Output the (X, Y) coordinate of the center of the cell containing the given text.  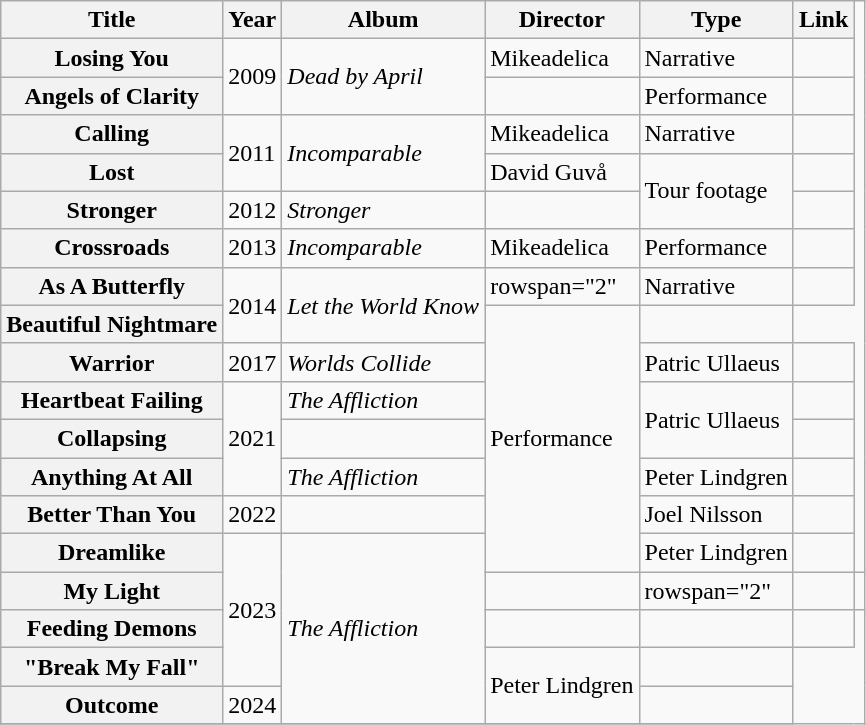
Beautiful Nightmare (112, 324)
Calling (112, 134)
Tour footage (716, 191)
My Light (112, 591)
2021 (252, 438)
"Break My Fall" (112, 667)
Joel Nilsson (716, 515)
Dead by April (384, 77)
As A Butterfly (112, 286)
2014 (252, 305)
2023 (252, 610)
Angels of Clarity (112, 96)
2013 (252, 248)
Outcome (112, 705)
Director (562, 20)
2022 (252, 515)
Title (112, 20)
Anything At All (112, 477)
2024 (252, 705)
2009 (252, 77)
Better Than You (112, 515)
Worlds Collide (384, 362)
Heartbeat Failing (112, 400)
Year (252, 20)
Feeding Demons (112, 629)
Album (384, 20)
Collapsing (112, 438)
Lost (112, 172)
Dreamlike (112, 553)
Type (716, 20)
Let the World Know (384, 305)
Warrior (112, 362)
Losing You (112, 58)
2017 (252, 362)
2012 (252, 210)
Link (823, 20)
Crossroads (112, 248)
David Guvå (562, 172)
2011 (252, 153)
